From the cell containing the given text, extract its center point as [x, y] coordinate. 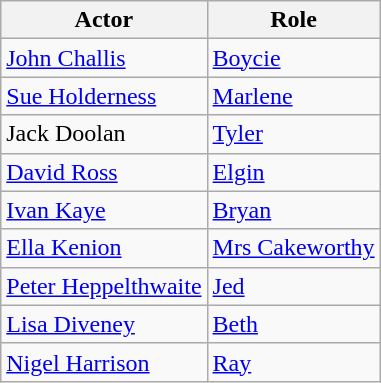
Mrs Cakeworthy [294, 248]
Actor [104, 20]
John Challis [104, 58]
Jed [294, 286]
Beth [294, 324]
Ella Kenion [104, 248]
Tyler [294, 134]
Elgin [294, 172]
David Ross [104, 172]
Boycie [294, 58]
Peter Heppelthwaite [104, 286]
Nigel Harrison [104, 362]
Lisa Diveney [104, 324]
Ray [294, 362]
Sue Holderness [104, 96]
Ivan Kaye [104, 210]
Bryan [294, 210]
Role [294, 20]
Jack Doolan [104, 134]
Marlene [294, 96]
